Locate the cell with the specified text and output its (x, y) center coordinate. 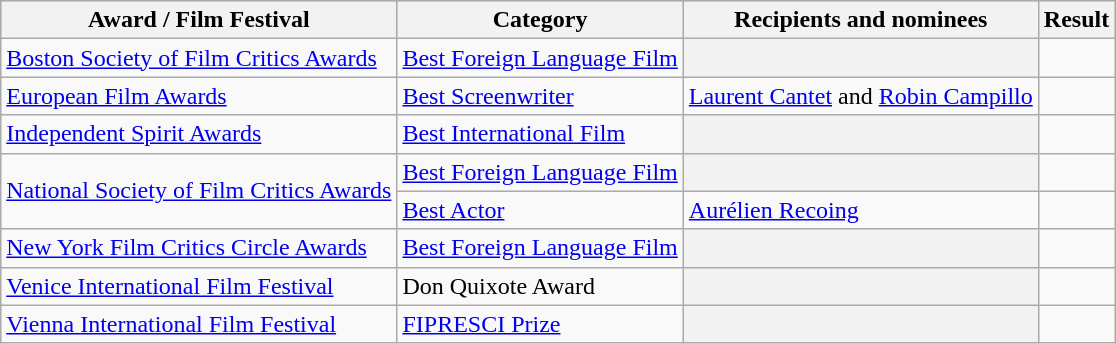
Independent Spirit Awards (199, 134)
Best International Film (540, 134)
Venice International Film Festival (199, 286)
Best Screenwriter (540, 96)
National Society of Film Critics Awards (199, 191)
Result (1076, 20)
Award / Film Festival (199, 20)
Boston Society of Film Critics Awards (199, 58)
Best Actor (540, 210)
European Film Awards (199, 96)
Vienna International Film Festival (199, 324)
Category (540, 20)
FIPRESCI Prize (540, 324)
Laurent Cantet and Robin Campillo (860, 96)
Recipients and nominees (860, 20)
Aurélien Recoing (860, 210)
New York Film Critics Circle Awards (199, 248)
Don Quixote Award (540, 286)
